Determine the (X, Y) coordinate at the center of the cell enclosing the given text.  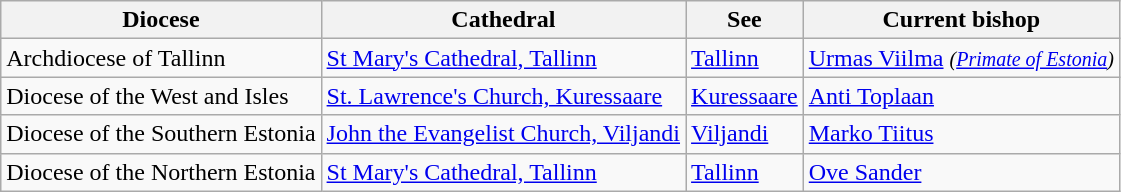
St. Lawrence's Church, Kuressaare (503, 96)
Diocese of the Southern Estonia (161, 134)
See (745, 20)
Urmas Viilma (Primate of Estonia) (961, 58)
Ove Sander (961, 172)
Current bishop (961, 20)
John the Evangelist Church, Viljandi (503, 134)
Viljandi (745, 134)
Archdiocese of Tallinn (161, 58)
Cathedral (503, 20)
Kuressaare (745, 96)
Diocese of the Northern Estonia (161, 172)
Diocese of the West and Isles (161, 96)
Marko Tiitus (961, 134)
Anti Toplaan (961, 96)
Diocese (161, 20)
